For the text-containing cell, return its midpoint in (x, y) coordinate format. 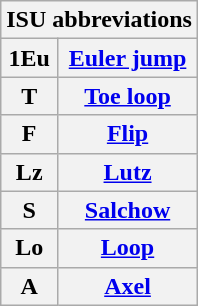
F (30, 134)
Salchow (128, 210)
Loop (128, 248)
T (30, 96)
Axel (128, 286)
Toe loop (128, 96)
S (30, 210)
1Eu (30, 58)
Euler jump (128, 58)
Lo (30, 248)
ISU abbreviations (100, 20)
Flip (128, 134)
Lutz (128, 172)
A (30, 286)
Lz (30, 172)
